Return the (X, Y) coordinate for the center point of the cell that contains the specified text.  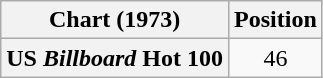
46 (276, 58)
Position (276, 20)
Chart (1973) (115, 20)
US Billboard Hot 100 (115, 58)
